Output the (X, Y) coordinate of the center of the cell containing the given text.  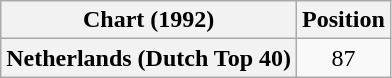
Chart (1992) (149, 20)
Position (344, 20)
Netherlands (Dutch Top 40) (149, 58)
87 (344, 58)
